Find where the given text appears and provide that cell's center as [X, Y] coordinate. 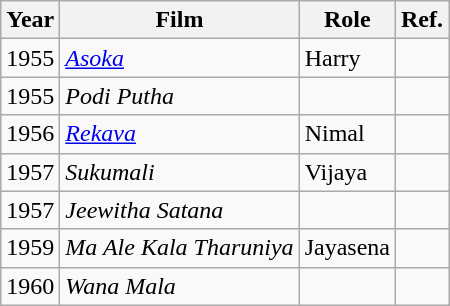
1960 [30, 286]
Role [347, 20]
Ma Ale Kala Tharuniya [180, 248]
1956 [30, 134]
Vijaya [347, 172]
Film [180, 20]
1959 [30, 248]
Wana Mala [180, 286]
Harry [347, 58]
Jayasena [347, 248]
Nimal [347, 134]
Rekava [180, 134]
Asoka [180, 58]
Jeewitha Satana [180, 210]
Year [30, 20]
Ref. [422, 20]
Podi Putha [180, 96]
Sukumali [180, 172]
